For the text-containing cell, return its midpoint in (X, Y) coordinate format. 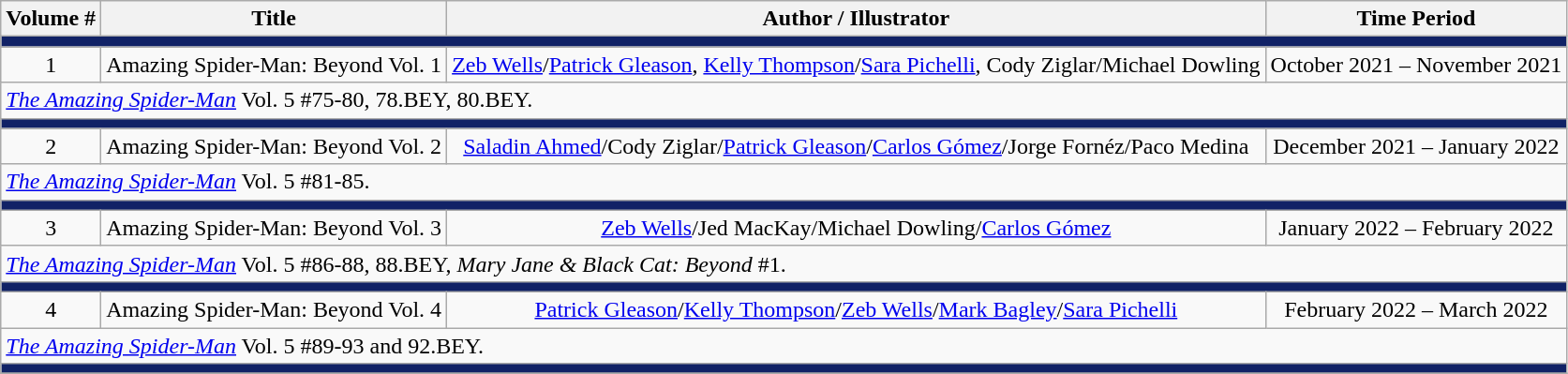
Time Period (1416, 19)
The Amazing Spider-Man Vol. 5 #89-93 and 92.BEY. (784, 346)
Zeb Wells/Patrick Gleason, Kelly Thompson/Sara Pichelli, Cody Ziglar/Michael Dowling (857, 65)
The Amazing Spider-Man Vol. 5 #86-88, 88.BEY, Mary Jane & Black Cat: Beyond #1. (784, 263)
3 (51, 228)
4 (51, 309)
February 2022 – March 2022 (1416, 309)
The Amazing Spider-Man Vol. 5 #81-85. (784, 182)
Volume # (51, 19)
January 2022 – February 2022 (1416, 228)
Author / Illustrator (857, 19)
October 2021 – November 2021 (1416, 65)
Amazing Spider-Man: Beyond Vol. 3 (274, 228)
December 2021 – January 2022 (1416, 146)
Amazing Spider-Man: Beyond Vol. 2 (274, 146)
Amazing Spider-Man: Beyond Vol. 1 (274, 65)
Zeb Wells/Jed MacKay/Michael Dowling/Carlos Gómez (857, 228)
2 (51, 146)
Amazing Spider-Man: Beyond Vol. 4 (274, 309)
1 (51, 65)
Patrick Gleason/Kelly Thompson/Zeb Wells/Mark Bagley/Sara Pichelli (857, 309)
Title (274, 19)
The Amazing Spider-Man Vol. 5 #75-80, 78.BEY, 80.BEY. (784, 100)
Saladin Ahmed/Cody Ziglar/Patrick Gleason/Carlos Gómez/Jorge Fornéz/Paco Medina (857, 146)
